Output the [X, Y] coordinate of the center of the cell containing the given text.  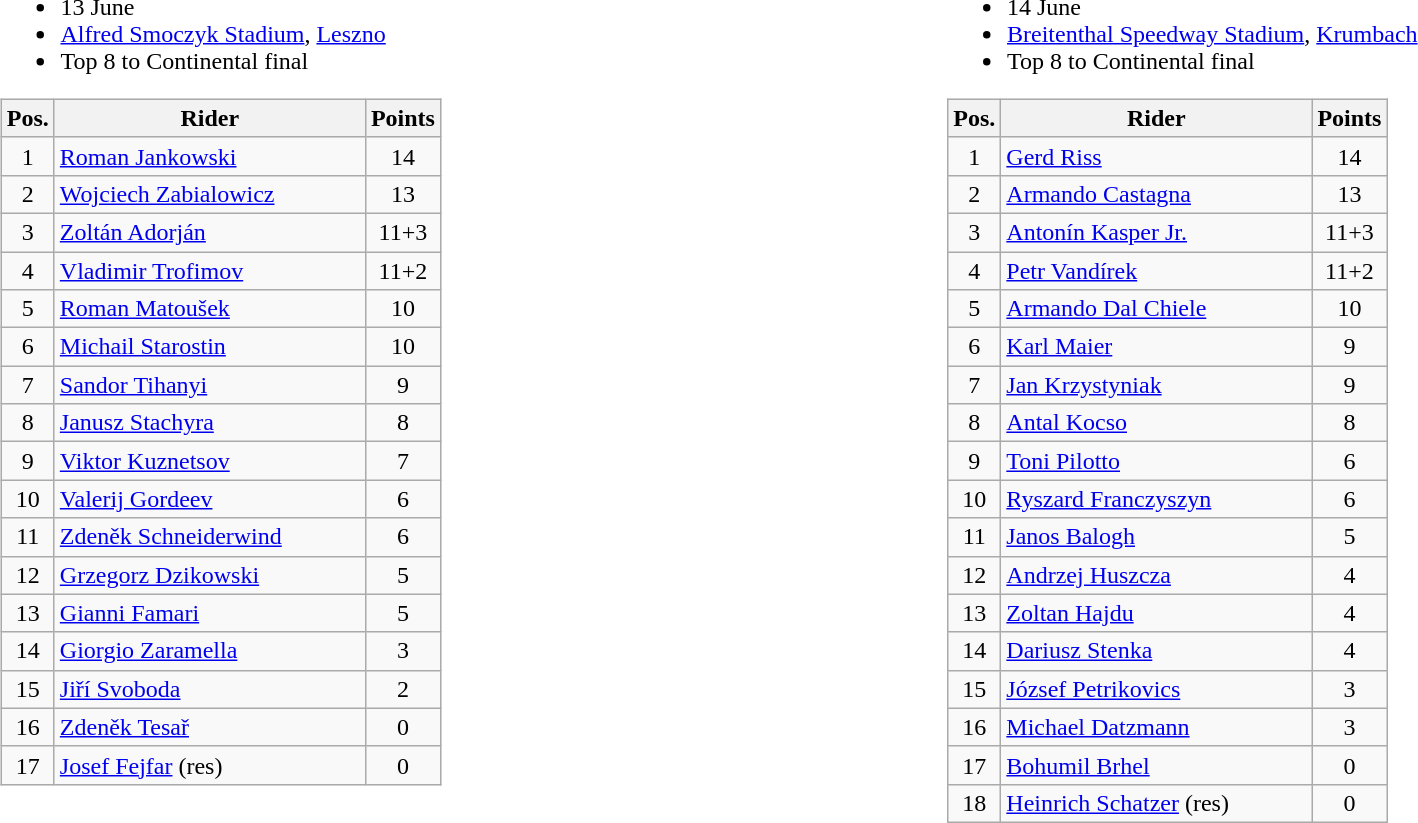
Vladimir Trofimov [210, 271]
Dariusz Stenka [1156, 651]
Antal Kocso [1156, 423]
Zdeněk Schneiderwind [210, 537]
Michail Starostin [210, 347]
Bohumil Brhel [1156, 765]
Zoltan Hajdu [1156, 613]
Grzegorz Dzikowski [210, 575]
Sandor Tihanyi [210, 385]
Antonín Kasper Jr. [1156, 232]
Jiří Svoboda [210, 689]
Janusz Stachyra [210, 423]
Heinrich Schatzer (res) [1156, 803]
Giorgio Zaramella [210, 651]
Karl Maier [1156, 347]
Toni Pilotto [1156, 461]
Roman Matoušek [210, 309]
Zdeněk Tesař [210, 727]
Michael Datzmann [1156, 727]
Ryszard Franczyszyn [1156, 499]
Wojciech Zabialowicz [210, 194]
18 [974, 803]
Gianni Famari [210, 613]
Valerij Gordeev [210, 499]
Armando Dal Chiele [1156, 309]
Josef Fejfar (res) [210, 765]
Andrzej Huszcza [1156, 575]
Roman Jankowski [210, 156]
Jan Krzystyniak [1156, 385]
Gerd Riss [1156, 156]
Petr Vandírek [1156, 271]
Viktor Kuznetsov [210, 461]
Janos Balogh [1156, 537]
József Petrikovics [1156, 689]
Zoltán Adorján [210, 232]
Armando Castagna [1156, 194]
